Locate the cell with the specified text and output its [X, Y] center coordinate. 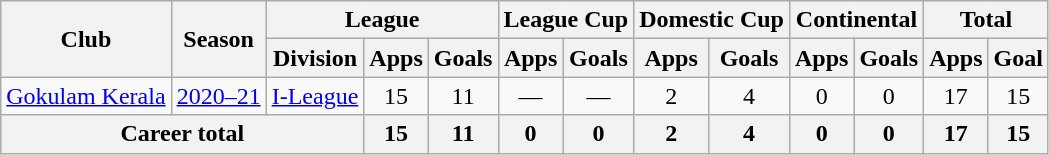
Domestic Cup [712, 20]
2020–21 [218, 96]
Continental [856, 20]
I-League [315, 96]
Goal [1018, 58]
Season [218, 39]
Division [315, 58]
League Cup [566, 20]
Gokulam Kerala [86, 96]
Club [86, 39]
League [382, 20]
Total [986, 20]
Career total [182, 134]
